Return [X, Y] of the center of cell containing provided text 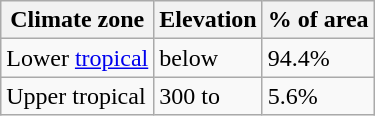
300 to [208, 96]
5.6% [318, 96]
% of area [318, 20]
94.4% [318, 58]
Climate zone [78, 20]
below [208, 58]
Lower tropical [78, 58]
Elevation [208, 20]
Upper tropical [78, 96]
